Capture the cell that displays the provided text and extract its [X, Y] central coordinate. 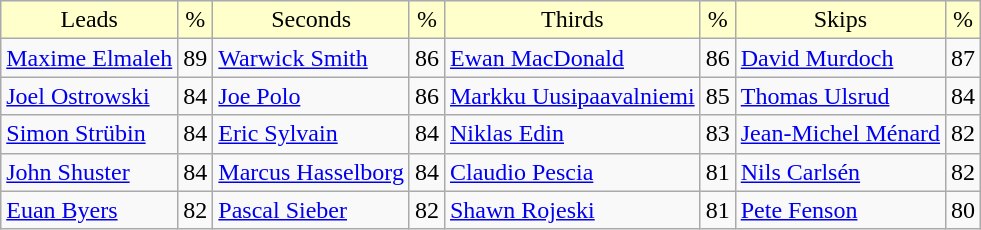
Markku Uusipaavalniemi [572, 96]
Euan Byers [90, 210]
Skips [840, 20]
Leads [90, 20]
83 [718, 134]
Simon Strübin [90, 134]
Joe Polo [312, 96]
80 [964, 210]
Claudio Pescia [572, 172]
Pete Fenson [840, 210]
89 [196, 58]
Marcus Hasselborg [312, 172]
Nils Carlsén [840, 172]
85 [718, 96]
Jean-Michel Ménard [840, 134]
David Murdoch [840, 58]
Joel Ostrowski [90, 96]
Niklas Edin [572, 134]
Pascal Sieber [312, 210]
Maxime Elmaleh [90, 58]
Thirds [572, 20]
Seconds [312, 20]
87 [964, 58]
Warwick Smith [312, 58]
Shawn Rojeski [572, 210]
Eric Sylvain [312, 134]
Thomas Ulsrud [840, 96]
Ewan MacDonald [572, 58]
John Shuster [90, 172]
